From the cell containing the given text, extract its center point as (x, y) coordinate. 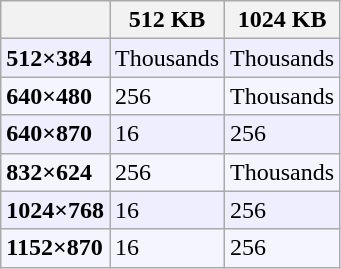
640×480 (56, 96)
512 KB (168, 20)
1024 KB (282, 20)
512×384 (56, 58)
640×870 (56, 134)
1152×870 (56, 248)
832×624 (56, 172)
1024×768 (56, 210)
